Locate the cell with the specified text and output its [x, y] center coordinate. 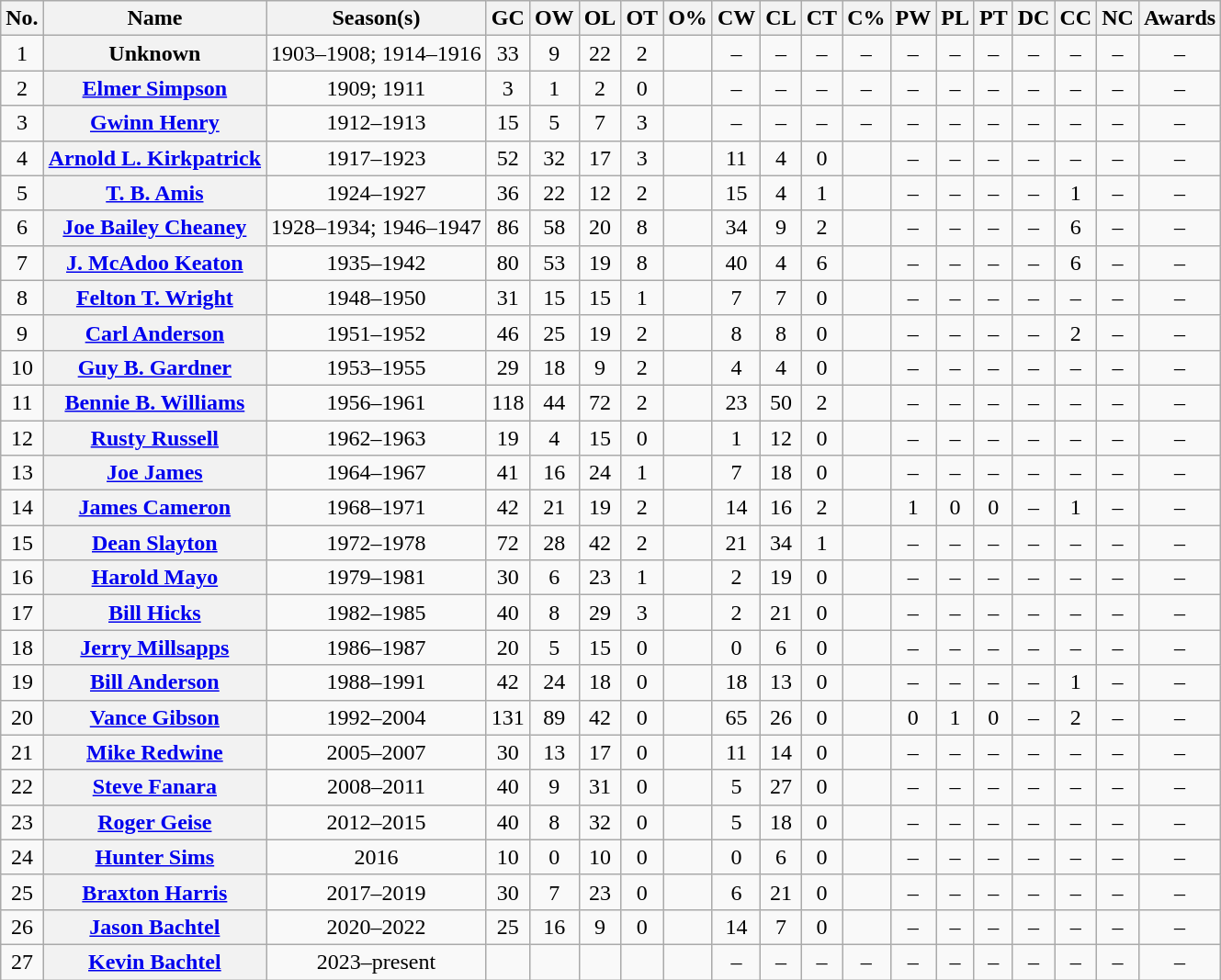
Unknown [154, 53]
52 [507, 158]
Rusty Russell [154, 438]
1948–1950 [377, 298]
DC [1034, 18]
Jason Bachtel [154, 927]
Carl Anderson [154, 332]
1909; 1911 [377, 88]
50 [781, 402]
Bill Anderson [154, 682]
O% [688, 18]
1964–1967 [377, 473]
33 [507, 53]
Awards [1180, 18]
PT [993, 18]
Name [154, 18]
65 [736, 717]
89 [554, 717]
1979–1981 [377, 578]
Bill Hicks [154, 613]
58 [554, 228]
118 [507, 402]
GC [507, 18]
36 [507, 193]
1924–1927 [377, 193]
1988–1991 [377, 682]
PW [913, 18]
PL [955, 18]
Elmer Simpson [154, 88]
James Cameron [154, 508]
OL [600, 18]
Mike Redwine [154, 752]
1962–1963 [377, 438]
53 [554, 263]
1928–1934; 1946–1947 [377, 228]
Bennie B. Williams [154, 402]
44 [554, 402]
Roger Geise [154, 822]
1903–1908; 1914–1916 [377, 53]
80 [507, 263]
J. McAdoo Keaton [154, 263]
2008–2011 [377, 787]
Vance Gibson [154, 717]
41 [507, 473]
46 [507, 332]
Steve Fanara [154, 787]
1953–1955 [377, 367]
Jerry Millsapps [154, 648]
1917–1923 [377, 158]
T. B. Amis [154, 193]
C% [866, 18]
CC [1076, 18]
1951–1952 [377, 332]
1912–1913 [377, 123]
Season(s) [377, 18]
Kevin Bachtel [154, 962]
Joe Bailey Cheaney [154, 228]
Hunter Sims [154, 857]
28 [554, 543]
Braxton Harris [154, 892]
OT [642, 18]
NC [1118, 18]
2016 [377, 857]
CT [821, 18]
1992–2004 [377, 717]
131 [507, 717]
OW [554, 18]
1972–1978 [377, 543]
Guy B. Gardner [154, 367]
CW [736, 18]
2012–2015 [377, 822]
No. [22, 18]
1968–1971 [377, 508]
CL [781, 18]
Dean Slayton [154, 543]
Joe James [154, 473]
Felton T. Wright [154, 298]
86 [507, 228]
1986–1987 [377, 648]
2017–2019 [377, 892]
2005–2007 [377, 752]
Harold Mayo [154, 578]
1935–1942 [377, 263]
Arnold L. Kirkpatrick [154, 158]
2020–2022 [377, 927]
2023–present [377, 962]
1956–1961 [377, 402]
Gwinn Henry [154, 123]
1982–1985 [377, 613]
